Return the (X, Y) coordinate for the center point of the cell that contains the specified text.  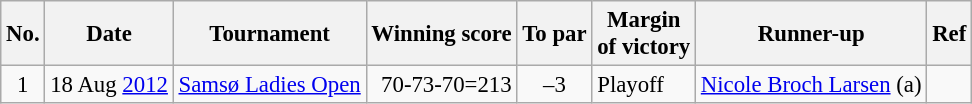
–3 (554, 85)
Tournament (270, 34)
Marginof victory (644, 34)
Samsø Ladies Open (270, 85)
Date (109, 34)
1 (23, 85)
To par (554, 34)
18 Aug 2012 (109, 85)
Winning score (442, 34)
70-73-70=213 (442, 85)
Runner-up (812, 34)
Playoff (644, 85)
No. (23, 34)
Nicole Broch Larsen (a) (812, 85)
Ref (950, 34)
